Identify which cell holds the provided text, then report its (X, Y) central coordinate. 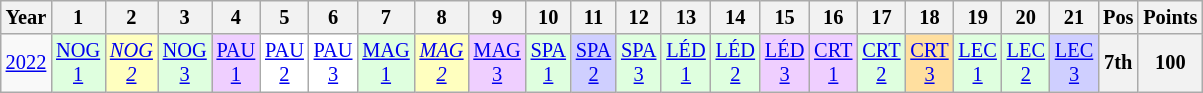
CRT2 (881, 63)
SPA2 (594, 63)
8 (442, 17)
2022 (26, 63)
16 (833, 17)
7 (386, 17)
17 (881, 17)
100 (1170, 63)
12 (638, 17)
1 (78, 17)
SPA1 (548, 63)
10 (548, 17)
CRT3 (929, 63)
CRT1 (833, 63)
MAG1 (386, 63)
NOG2 (132, 63)
Points (1170, 17)
SPA3 (638, 63)
6 (334, 17)
LÉD3 (784, 63)
Pos (1118, 17)
19 (978, 17)
18 (929, 17)
LÉD1 (686, 63)
14 (736, 17)
11 (594, 17)
21 (1074, 17)
9 (496, 17)
PAU3 (334, 63)
NOG1 (78, 63)
Year (26, 17)
2 (132, 17)
LÉD2 (736, 63)
5 (284, 17)
20 (1026, 17)
PAU1 (236, 63)
7th (1118, 63)
LEC2 (1026, 63)
NOG3 (185, 63)
MAG3 (496, 63)
15 (784, 17)
13 (686, 17)
MAG2 (442, 63)
LEC1 (978, 63)
4 (236, 17)
3 (185, 17)
LEC3 (1074, 63)
PAU2 (284, 63)
